For the text-containing cell, return its midpoint in [X, Y] coordinate format. 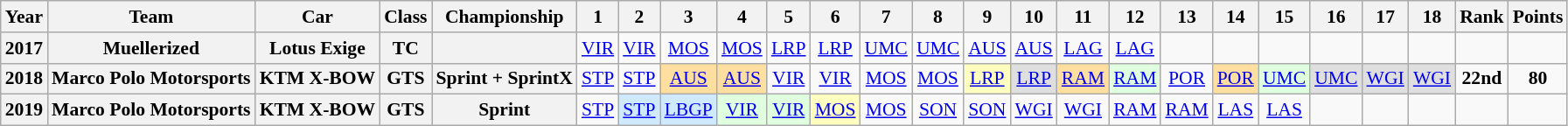
1 [598, 17]
Sprint + SprintX [505, 79]
18 [1432, 17]
LBGP [689, 110]
2017 [24, 48]
80 [1538, 79]
Car [318, 17]
TC [406, 48]
Team [151, 17]
2018 [24, 79]
3 [689, 17]
13 [1186, 17]
Year [24, 17]
14 [1236, 17]
Class [406, 17]
17 [1385, 17]
10 [1034, 17]
Lotus Exige [318, 48]
22nd [1481, 79]
9 [986, 17]
2 [638, 17]
5 [789, 17]
16 [1336, 17]
Sprint [505, 110]
Championship [505, 17]
Points [1538, 17]
11 [1083, 17]
Muellerized [151, 48]
2019 [24, 110]
Rank [1481, 17]
12 [1135, 17]
4 [742, 17]
6 [836, 17]
8 [937, 17]
15 [1284, 17]
7 [887, 17]
